Identify which cell holds the provided text, then report its [x, y] central coordinate. 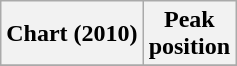
Peakposition [189, 34]
Chart (2010) [72, 34]
